Provide the [x, y] coordinate of the cell's center where the given text is located.  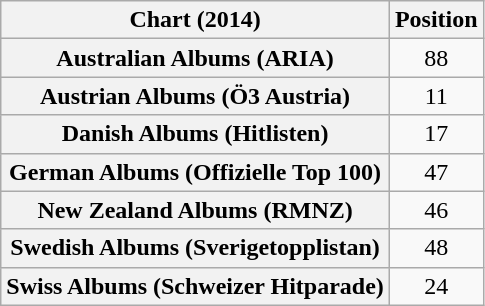
Chart (2014) [196, 20]
24 [436, 286]
Swedish Albums (Sverigetopplistan) [196, 248]
17 [436, 134]
Position [436, 20]
Swiss Albums (Schweizer Hitparade) [196, 286]
88 [436, 58]
German Albums (Offizielle Top 100) [196, 172]
48 [436, 248]
46 [436, 210]
Danish Albums (Hitlisten) [196, 134]
Austrian Albums (Ö3 Austria) [196, 96]
47 [436, 172]
New Zealand Albums (RMNZ) [196, 210]
11 [436, 96]
Australian Albums (ARIA) [196, 58]
